Extract the [x, y] coordinate from the center of the cell holding the provided text.  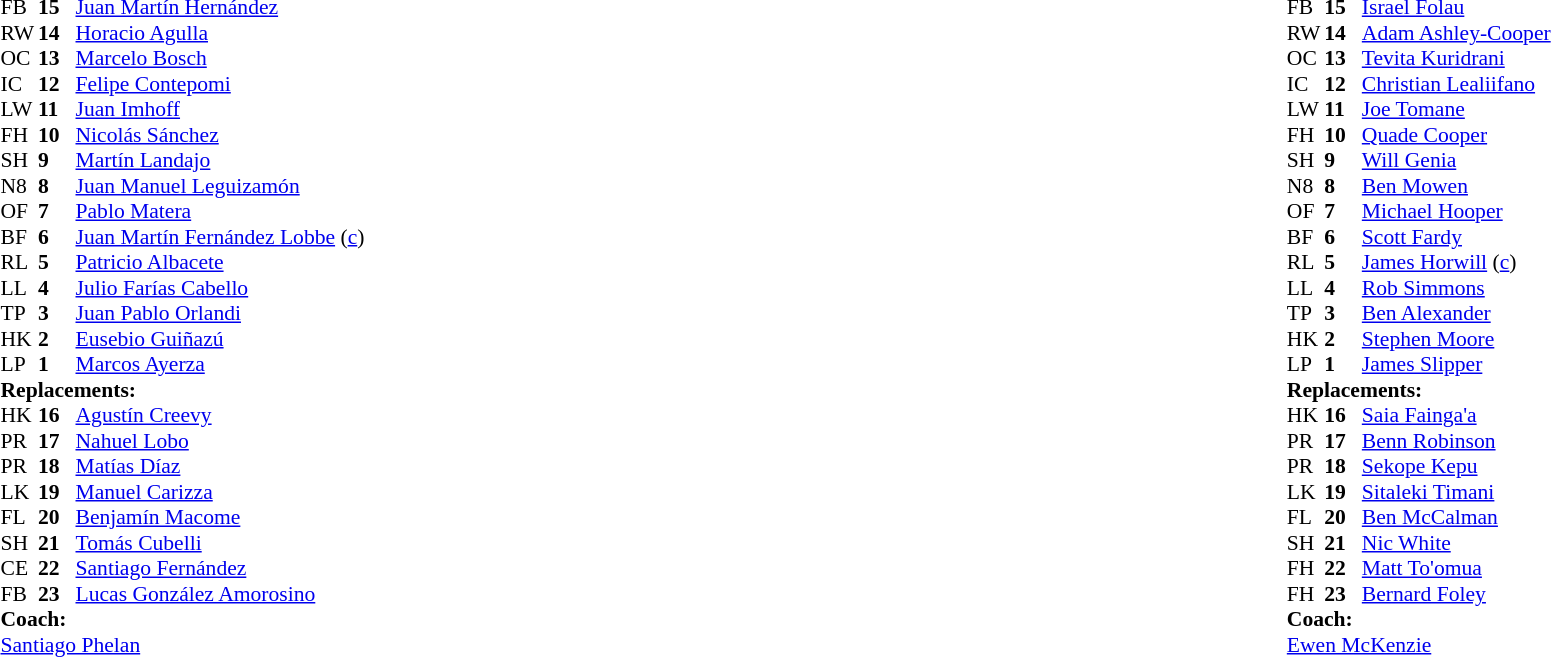
Agustín Creevy [220, 415]
Matías Díaz [220, 467]
Manuel Carizza [220, 492]
Sitaleki Timani [1456, 492]
Julio Farías Cabello [220, 288]
Nicolás Sánchez [220, 135]
Juan Martín Fernández Lobbe (c) [220, 237]
Benn Robinson [1456, 441]
Adam Ashley-Cooper [1456, 33]
Ben McCalman [1456, 517]
Scott Fardy [1456, 237]
Tevita Kuridrani [1456, 59]
Juan Imhoff [220, 109]
Juan Manuel Leguizamón [220, 186]
Nahuel Lobo [220, 441]
Pablo Matera [220, 211]
Nic White [1456, 543]
CE [19, 569]
Benjamín Macome [220, 517]
Patricio Albacete [220, 263]
Quade Cooper [1456, 135]
James Horwill (c) [1456, 263]
Ben Mowen [1456, 186]
Stephen Moore [1456, 339]
Martín Landajo [220, 161]
Santiago Fernández [220, 569]
Rob Simmons [1456, 288]
Eusebio Guiñazú [220, 339]
Tomás Cubelli [220, 543]
Matt To'omua [1456, 569]
Will Genia [1456, 161]
Marcos Ayerza [220, 365]
Joe Tomane [1456, 109]
James Slipper [1456, 365]
Lucas González Amorosino [220, 594]
Christian Lealiifano [1456, 84]
Felipe Contepomi [220, 84]
Horacio Agulla [220, 33]
Sekope Kepu [1456, 467]
Marcelo Bosch [220, 59]
Juan Pablo Orlandi [220, 313]
Saia Fainga'a [1456, 415]
Ben Alexander [1456, 313]
Bernard Foley [1456, 594]
Michael Hooper [1456, 211]
FB [19, 594]
